Provide the (x, y) coordinate of the cell's center where the given text is located.  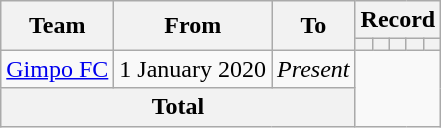
1 January 2020 (193, 69)
Total (178, 107)
Record (398, 20)
Present (314, 69)
From (193, 26)
Team (58, 26)
Gimpo FC (58, 69)
To (314, 26)
